Determine the [x, y] coordinate at the center of the cell enclosing the given text.  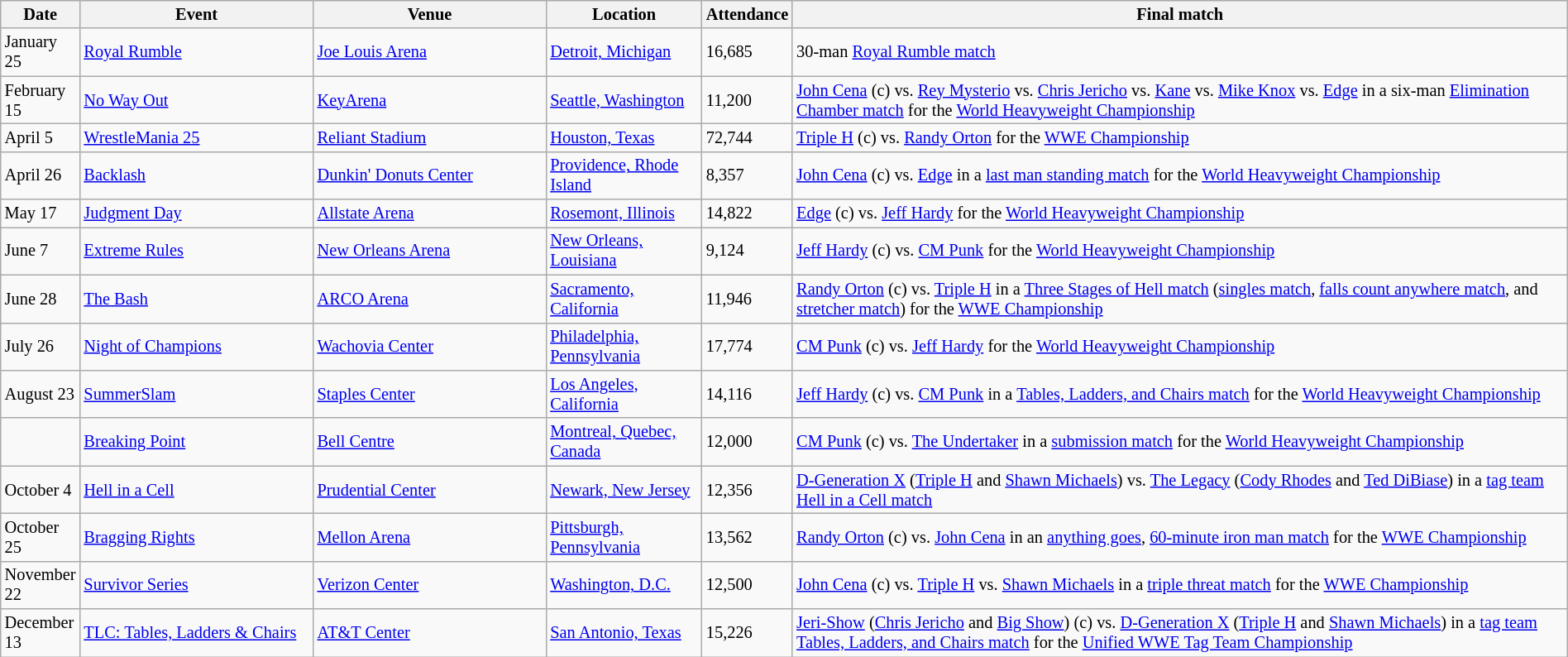
Royal Rumble [196, 52]
CM Punk (c) vs. Jeff Hardy for the World Heavyweight Championship [1179, 347]
Montreal, Quebec, Canada [624, 442]
Houston, Texas [624, 137]
Jeff Hardy (c) vs. CM Punk in a Tables, Ladders, and Chairs match for the World Heavyweight Championship [1179, 394]
WrestleMania 25 [196, 137]
SummerSlam [196, 394]
Verizon Center [430, 585]
Jeff Hardy (c) vs. CM Punk for the World Heavyweight Championship [1179, 251]
Backlash [196, 175]
KeyArena [430, 100]
Hell in a Cell [196, 490]
New Orleans Arena [430, 251]
Washington, D.C. [624, 585]
12,500 [748, 585]
Mellon Arena [430, 537]
11,946 [748, 299]
Pittsburgh, Pennsylvania [624, 537]
Judgment Day [196, 213]
Night of Champions [196, 347]
Bragging Rights [196, 537]
Detroit, Michigan [624, 52]
August 23 [41, 394]
11,200 [748, 100]
Rosemont, Illinois [624, 213]
October 25 [41, 537]
14,116 [748, 394]
New Orleans, Louisiana [624, 251]
16,685 [748, 52]
Bell Centre [430, 442]
San Antonio, Texas [624, 633]
Breaking Point [196, 442]
November 22 [41, 585]
AT&T Center [430, 633]
TLC: Tables, Ladders & Chairs [196, 633]
Prudential Center [430, 490]
Randy Orton (c) vs. John Cena in an anything goes, 60-minute iron man match for the WWE Championship [1179, 537]
ARCO Arena [430, 299]
June 7 [41, 251]
12,000 [748, 442]
Staples Center [430, 394]
Dunkin' Donuts Center [430, 175]
Joe Louis Arena [430, 52]
Sacramento, California [624, 299]
CM Punk (c) vs. The Undertaker in a submission match for the World Heavyweight Championship [1179, 442]
December 13 [41, 633]
July 26 [41, 347]
The Bash [196, 299]
No Way Out [196, 100]
January 25 [41, 52]
John Cena (c) vs. Edge in a last man standing match for the World Heavyweight Championship [1179, 175]
February 15 [41, 100]
8,357 [748, 175]
Survivor Series [196, 585]
June 28 [41, 299]
14,822 [748, 213]
Providence, Rhode Island [624, 175]
12,356 [748, 490]
October 4 [41, 490]
Attendance [748, 14]
Seattle, Washington [624, 100]
72,744 [748, 137]
Venue [430, 14]
Los Angeles, California [624, 394]
Allstate Arena [430, 213]
Philadelphia, Pennsylvania [624, 347]
Edge (c) vs. Jeff Hardy for the World Heavyweight Championship [1179, 213]
John Cena (c) vs. Triple H vs. Shawn Michaels in a triple threat match for the WWE Championship [1179, 585]
Final match [1179, 14]
Triple H (c) vs. Randy Orton for the WWE Championship [1179, 137]
Wachovia Center [430, 347]
13,562 [748, 537]
15,226 [748, 633]
Reliant Stadium [430, 137]
D-Generation X (Triple H and Shawn Michaels) vs. The Legacy (Cody Rhodes and Ted DiBiase) in a tag team Hell in a Cell match [1179, 490]
May 17 [41, 213]
17,774 [748, 347]
Extreme Rules [196, 251]
Date [41, 14]
30-man Royal Rumble match [1179, 52]
April 5 [41, 137]
Event [196, 14]
9,124 [748, 251]
Newark, New Jersey [624, 490]
April 26 [41, 175]
Location [624, 14]
